Provide the [x, y] coordinate of the cell's center where the given text is located.  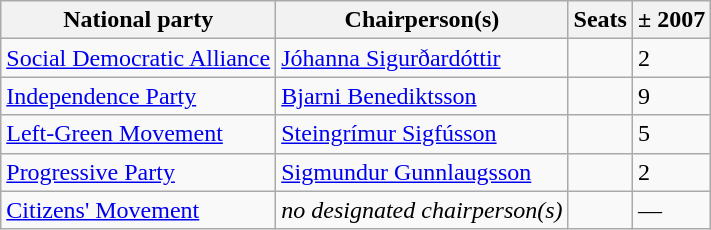
National party [138, 20]
Left-Green Movement [138, 134]
no designated chairperson(s) [422, 210]
Jóhanna Sigurðardóttir [422, 58]
Sigmundur Gunnlaugsson [422, 172]
— [671, 210]
Independence Party [138, 96]
Progressive Party [138, 172]
9 [671, 96]
Social Democratic Alliance [138, 58]
Seats [600, 20]
± 2007 [671, 20]
5 [671, 134]
Chairperson(s) [422, 20]
Citizens' Movement [138, 210]
Steingrímur Sigfússon [422, 134]
Bjarni Benediktsson [422, 96]
